Determine the (x, y) coordinate at the center of the cell enclosing the given text.  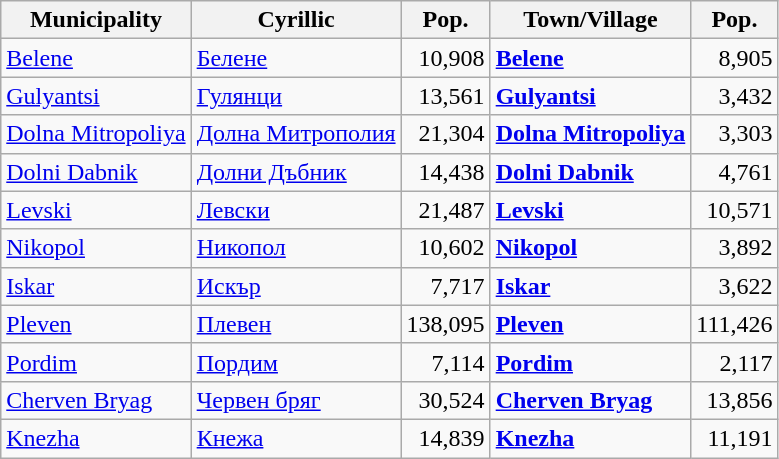
Долни Дъбник (296, 172)
Пордим (296, 362)
Никопол (296, 248)
14,839 (446, 438)
3,432 (734, 96)
Плевен (296, 324)
111,426 (734, 324)
3,622 (734, 286)
13,561 (446, 96)
21,487 (446, 210)
Левски (296, 210)
21,304 (446, 134)
Червен бряг (296, 400)
10,908 (446, 58)
7,114 (446, 362)
Municipality (96, 20)
3,892 (734, 248)
8,905 (734, 58)
Cyrillic (296, 20)
2,117 (734, 362)
Белене (296, 58)
Кнежа (296, 438)
Долна Митрополия (296, 134)
138,095 (446, 324)
10,571 (734, 210)
30,524 (446, 400)
13,856 (734, 400)
Town/Village (590, 20)
3,303 (734, 134)
Гулянци (296, 96)
11,191 (734, 438)
7,717 (446, 286)
10,602 (446, 248)
Искър (296, 286)
4,761 (734, 172)
14,438 (446, 172)
